Output the [x, y] coordinate of the center of the cell containing the given text.  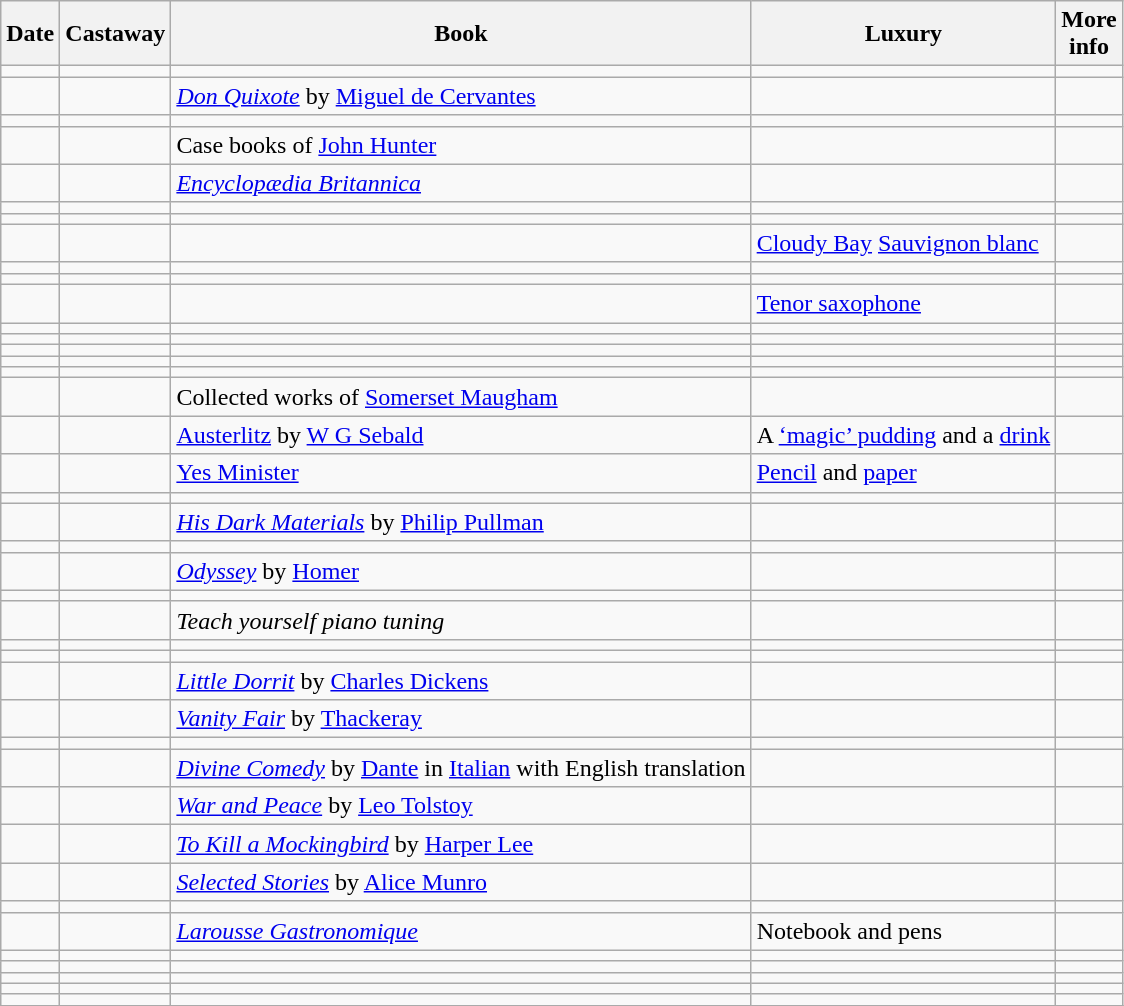
Book [461, 34]
Castaway [116, 34]
Teach yourself piano tuning [461, 620]
Moreinfo [1090, 34]
Encyclopædia Britannica [461, 183]
A ‘magic’ pudding and a drink [904, 435]
Vanity Fair by Thackeray [461, 719]
Little Dorrit by Charles Dickens [461, 681]
Notebook and pens [904, 931]
Tenor saxophone [904, 303]
War and Peace by Leo Tolstoy [461, 806]
Cloudy Bay Sauvignon blanc [904, 243]
Collected works of Somerset Maugham [461, 397]
Yes Minister [461, 473]
Case books of John Hunter [461, 145]
Divine Comedy by Dante in Italian with English translation [461, 768]
Don Quixote by Miguel de Cervantes [461, 96]
Selected Stories by Alice Munro [461, 882]
His Dark Materials by Philip Pullman [461, 522]
Austerlitz by W G Sebald [461, 435]
Larousse Gastronomique [461, 931]
Odyssey by Homer [461, 571]
To Kill a Mockingbird by Harper Lee [461, 844]
Luxury [904, 34]
Pencil and paper [904, 473]
Date [30, 34]
